Capture the cell that displays the provided text and extract its (X, Y) central coordinate. 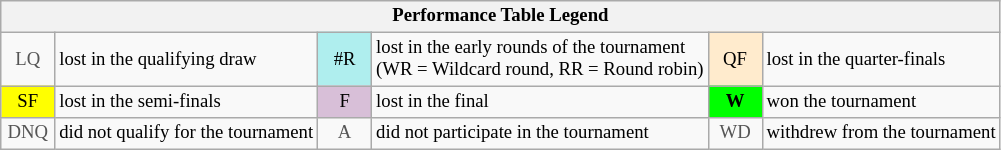
F (345, 102)
lost in the early rounds of the tournament(WR = Wildcard round, RR = Round robin) (540, 60)
lost in the qualifying draw (186, 60)
did not qualify for the tournament (186, 134)
won the tournament (881, 102)
lost in the final (540, 102)
did not participate in the tournament (540, 134)
QF (735, 60)
DNQ (28, 134)
A (345, 134)
SF (28, 102)
LQ (28, 60)
#R (345, 60)
withdrew from the tournament (881, 134)
Performance Table Legend (500, 16)
WD (735, 134)
lost in the semi-finals (186, 102)
lost in the quarter-finals (881, 60)
W (735, 102)
